Return the [X, Y] coordinate for the center point of the cell that contains the specified text.  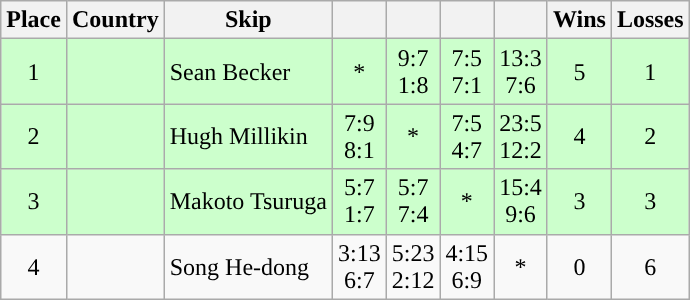
9:7 1:8 [413, 72]
Country [115, 20]
4:15 6:9 [467, 266]
5:232:12 [413, 266]
13:3 7:6 [521, 72]
Losses [650, 20]
Song He-dong [248, 266]
5 [579, 72]
Wins [579, 20]
Makoto Tsuruga [248, 202]
23:512:2 [521, 136]
3:13 6:7 [359, 266]
Skip [248, 20]
Hugh Millikin [248, 136]
0 [579, 266]
Place [34, 20]
7:5 7:1 [467, 72]
7:5 4:7 [467, 136]
5:7 1:7 [359, 202]
15:4 9:6 [521, 202]
6 [650, 266]
5:7 7:4 [413, 202]
7:9 8:1 [359, 136]
Sean Becker [248, 72]
